From the cell containing the given text, extract its center point as (X, Y) coordinate. 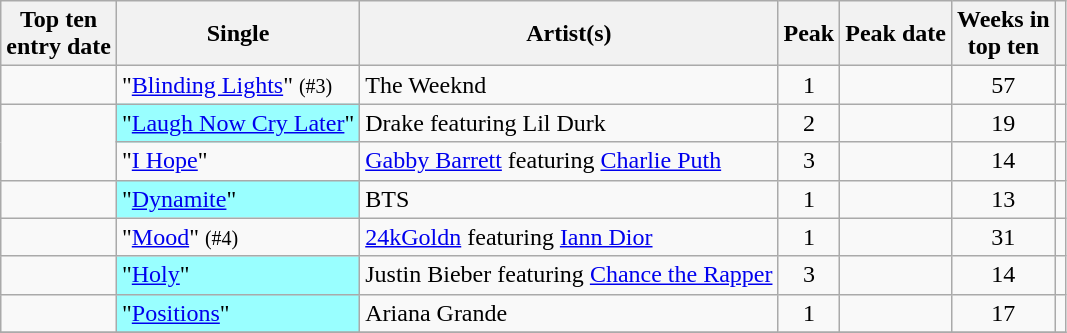
The Weeknd (569, 85)
Peak (809, 34)
"I Hope" (238, 161)
24kGoldn featuring Iann Dior (569, 237)
57 (1003, 85)
"Positions" (238, 313)
"Holy" (238, 275)
"Laugh Now Cry Later" (238, 123)
Drake featuring Lil Durk (569, 123)
Artist(s) (569, 34)
2 (809, 123)
Top tenentry date (59, 34)
"Mood" (#4) (238, 237)
Single (238, 34)
BTS (569, 199)
Weeks intop ten (1003, 34)
Peak date (896, 34)
17 (1003, 313)
Gabby Barrett featuring Charlie Puth (569, 161)
13 (1003, 199)
31 (1003, 237)
Ariana Grande (569, 313)
"Dynamite" (238, 199)
19 (1003, 123)
Justin Bieber featuring Chance the Rapper (569, 275)
"Blinding Lights" (#3) (238, 85)
